Detect which cell encompasses the target text, then output its (x, y) center coordinate. 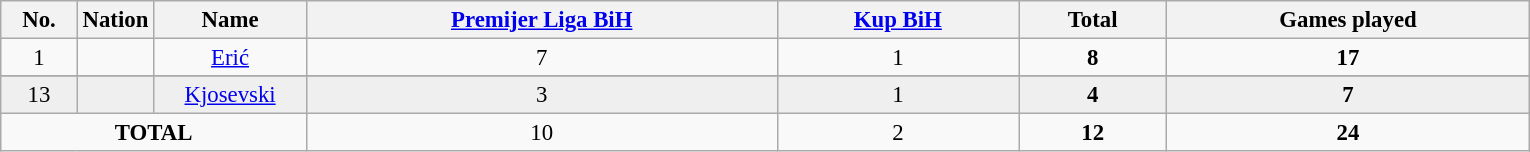
Erić (230, 58)
Games played (1348, 20)
Name (230, 20)
12 (1093, 133)
Kjosevski (230, 95)
Total (1093, 20)
24 (1348, 133)
17 (1348, 58)
3 (542, 95)
No. (39, 20)
Premijer Liga BiH (542, 20)
10 (542, 133)
4 (1093, 95)
Kup BiH (898, 20)
TOTAL (154, 133)
8 (1093, 58)
Nation (115, 20)
13 (39, 95)
2 (898, 133)
